Capture the cell that displays the provided text and extract its [X, Y] central coordinate. 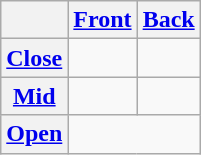
Close [34, 58]
Back [168, 20]
Front [102, 20]
Mid [34, 96]
Open [34, 134]
